Identify which cell holds the provided text, then report its (X, Y) central coordinate. 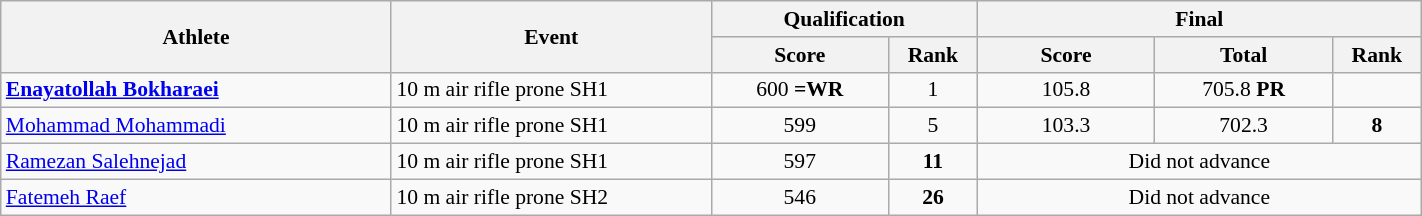
705.8 PR (1244, 90)
1 (934, 90)
Fatemeh Raef (196, 197)
26 (934, 197)
702.3 (1244, 126)
Qualification (844, 19)
600 =WR (800, 90)
Enayatollah Bokharaei (196, 90)
Athlete (196, 36)
103.3 (1066, 126)
Mohammad Mohammadi (196, 126)
11 (934, 162)
597 (800, 162)
8 (1376, 126)
Final (1199, 19)
Event (551, 36)
546 (800, 197)
Total (1244, 55)
10 m air rifle prone SH2 (551, 197)
599 (800, 126)
5 (934, 126)
Ramezan Salehnejad (196, 162)
105.8 (1066, 90)
